Locate the cell with the specified text and output its [X, Y] center coordinate. 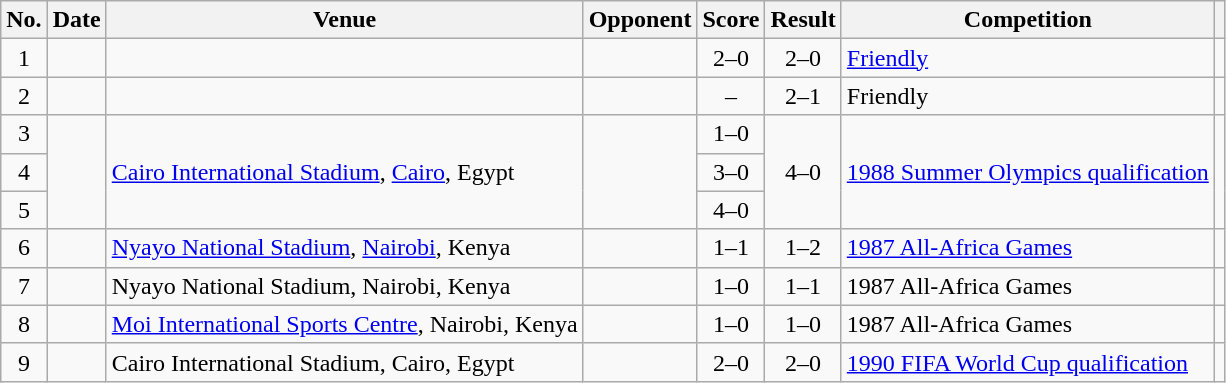
7 [24, 286]
Date [76, 20]
Venue [344, 20]
6 [24, 248]
2–1 [803, 96]
8 [24, 324]
Competition [1028, 20]
Score [731, 20]
5 [24, 210]
1990 FIFA World Cup qualification [1028, 362]
1988 Summer Olympics qualification [1028, 172]
3 [24, 134]
1–2 [803, 248]
– [731, 96]
2 [24, 96]
Moi International Sports Centre, Nairobi, Kenya [344, 324]
No. [24, 20]
3–0 [731, 172]
Opponent [640, 20]
Result [803, 20]
9 [24, 362]
4 [24, 172]
1 [24, 58]
